Output the (X, Y) coordinate of the center of the cell containing the given text.  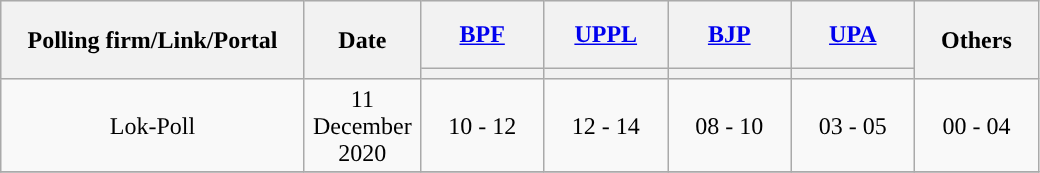
12 - 14 (606, 125)
BPF (482, 35)
BJP (730, 35)
Date (362, 40)
11 December 2020 (362, 125)
Others (977, 40)
08 - 10 (730, 125)
UPA (853, 35)
03 - 05 (853, 125)
Lok-Poll (153, 125)
10 - 12 (482, 125)
UPPL (606, 35)
Polling firm/Link/Portal (153, 40)
00 - 04 (977, 125)
